Search for the cell housing the specified text and yield its [x, y] center coordinate. 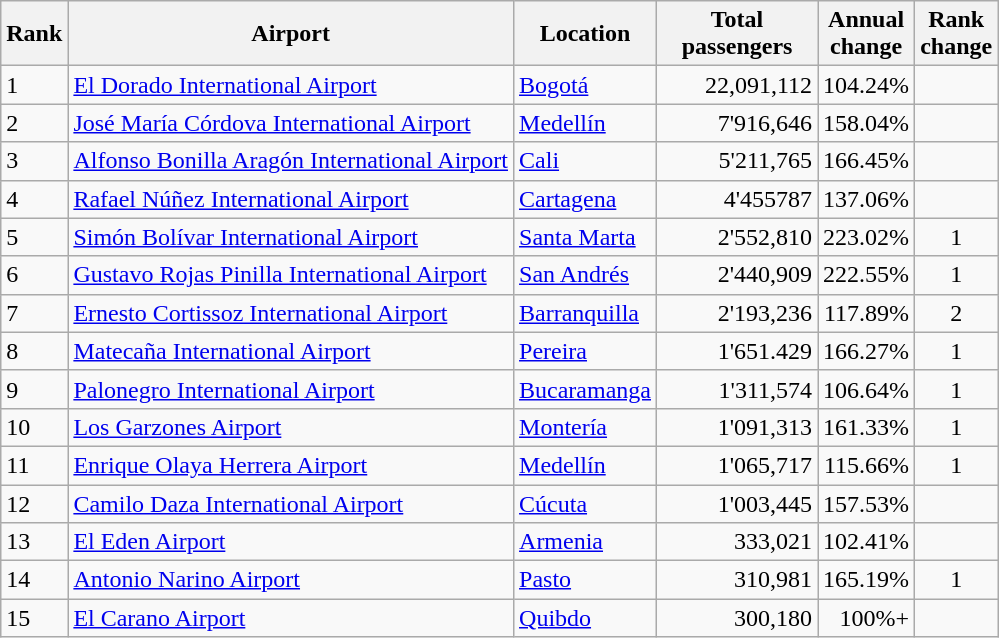
Armenia [586, 542]
El Carano Airport [291, 618]
2'440,909 [738, 275]
166.27% [866, 351]
Cali [586, 161]
Santa Marta [586, 237]
Camilo Daza International Airport [291, 503]
Simón Bolívar International Airport [291, 237]
Rankchange [956, 34]
2'552,810 [738, 237]
104.24% [866, 85]
Enrique Olaya Herrera Airport [291, 465]
Pasto [586, 580]
100%+ [866, 618]
11 [34, 465]
12 [34, 503]
Antonio Narino Airport [291, 580]
3 [34, 161]
333,021 [738, 542]
Palonegro International Airport [291, 389]
Matecaña International Airport [291, 351]
Totalpassengers [738, 34]
1'311,574 [738, 389]
161.33% [866, 427]
1'003,445 [738, 503]
157.53% [866, 503]
15 [34, 618]
223.02% [866, 237]
102.41% [866, 542]
1'091,313 [738, 427]
22,091,112 [738, 85]
Bucaramanga [586, 389]
Pereira [586, 351]
Quibdo [586, 618]
310,981 [738, 580]
13 [34, 542]
Alfonso Bonilla Aragón International Airport [291, 161]
7'916,646 [738, 123]
El Eden Airport [291, 542]
1'651.429 [738, 351]
Rank [34, 34]
8 [34, 351]
Annualchange [866, 34]
14 [34, 580]
Cartagena [586, 199]
165.19% [866, 580]
Ernesto Cortissoz International Airport [291, 313]
5 [34, 237]
9 [34, 389]
El Dorado International Airport [291, 85]
Gustavo Rojas Pinilla International Airport [291, 275]
Airport [291, 34]
1'065,717 [738, 465]
Montería [586, 427]
7 [34, 313]
Location [586, 34]
José María Córdova International Airport [291, 123]
117.89% [866, 313]
Rafael Núñez International Airport [291, 199]
106.64% [866, 389]
2'193,236 [738, 313]
4 [34, 199]
Bogotá [586, 85]
Barranquilla [586, 313]
300,180 [738, 618]
115.66% [866, 465]
166.45% [866, 161]
158.04% [866, 123]
Los Garzones Airport [291, 427]
5'211,765 [738, 161]
4'455787 [738, 199]
Cúcuta [586, 503]
San Andrés [586, 275]
6 [34, 275]
10 [34, 427]
137.06% [866, 199]
222.55% [866, 275]
